Search for the cell housing the specified text and yield its [x, y] center coordinate. 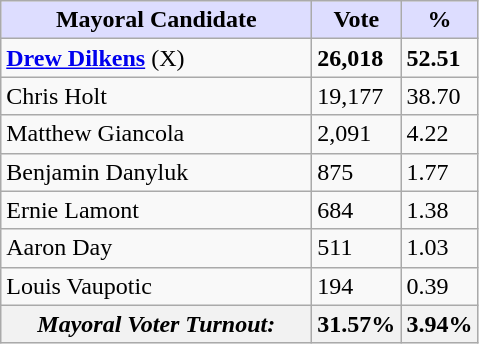
2,091 [356, 134]
Ernie Lamont [156, 210]
Matthew Giancola [156, 134]
3.94% [440, 324]
Drew Dilkens (X) [156, 58]
0.39 [440, 286]
875 [356, 172]
Chris Holt [156, 96]
Vote [356, 20]
Mayoral Candidate [156, 20]
Aaron Day [156, 248]
26,018 [356, 58]
38.70 [440, 96]
19,177 [356, 96]
52.51 [440, 58]
1.77 [440, 172]
Benjamin Danyluk [156, 172]
511 [356, 248]
% [440, 20]
4.22 [440, 134]
684 [356, 210]
194 [356, 286]
31.57% [356, 324]
1.03 [440, 248]
Louis Vaupotic [156, 286]
Mayoral Voter Turnout: [156, 324]
1.38 [440, 210]
